Return the (x, y) coordinate for the center point of the cell that contains the specified text.  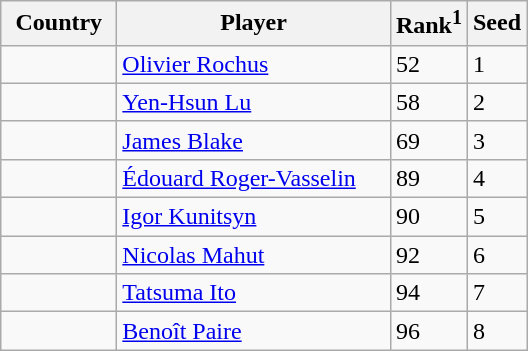
Nicolas Mahut (254, 255)
90 (428, 217)
Player (254, 24)
58 (428, 102)
8 (496, 331)
Olivier Rochus (254, 64)
Country (59, 24)
92 (428, 255)
94 (428, 293)
4 (496, 178)
7 (496, 293)
89 (428, 178)
Édouard Roger-Vasselin (254, 178)
Yen-Hsun Lu (254, 102)
Rank1 (428, 24)
6 (496, 255)
52 (428, 64)
5 (496, 217)
Seed (496, 24)
96 (428, 331)
69 (428, 140)
2 (496, 102)
Igor Kunitsyn (254, 217)
Tatsuma Ito (254, 293)
Benoît Paire (254, 331)
1 (496, 64)
3 (496, 140)
James Blake (254, 140)
